From the cell containing the given text, extract its center point as (x, y) coordinate. 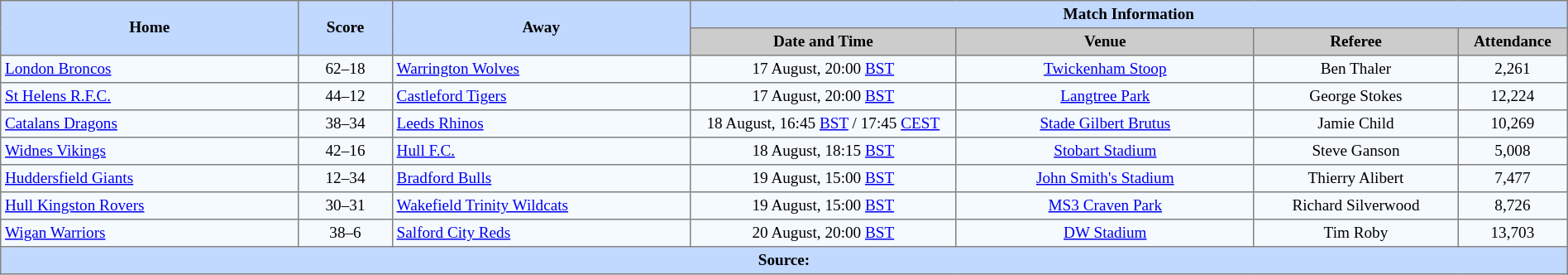
St Helens R.F.C. (150, 96)
Thierry Alibert (1355, 179)
20 August, 20:00 BST (823, 234)
38–6 (346, 234)
44–12 (346, 96)
Castleford Tigers (541, 96)
Richard Silverwood (1355, 205)
Date and Time (823, 41)
Wakefield Trinity Wildcats (541, 205)
10,269 (1513, 124)
Away (541, 28)
Stade Gilbert Brutus (1105, 124)
Hull Kingston Rovers (150, 205)
Huddersfield Giants (150, 179)
30–31 (346, 205)
5,008 (1513, 151)
DW Stadium (1105, 234)
Bradford Bulls (541, 179)
Score (346, 28)
18 August, 16:45 BST / 17:45 CEST (823, 124)
8,726 (1513, 205)
12–34 (346, 179)
Steve Ganson (1355, 151)
7,477 (1513, 179)
Home (150, 28)
Attendance (1513, 41)
Match Information (1128, 15)
13,703 (1513, 234)
12,224 (1513, 96)
Wigan Warriors (150, 234)
MS3 Craven Park (1105, 205)
Warrington Wolves (541, 70)
Leeds Rhinos (541, 124)
2,261 (1513, 70)
38–34 (346, 124)
Jamie Child (1355, 124)
Hull F.C. (541, 151)
Referee (1355, 41)
Twickenham Stoop (1105, 70)
Source: (784, 260)
Ben Thaler (1355, 70)
Salford City Reds (541, 234)
Catalans Dragons (150, 124)
George Stokes (1355, 96)
18 August, 18:15 BST (823, 151)
London Broncos (150, 70)
42–16 (346, 151)
Tim Roby (1355, 234)
John Smith's Stadium (1105, 179)
Venue (1105, 41)
Langtree Park (1105, 96)
Stobart Stadium (1105, 151)
Widnes Vikings (150, 151)
62–18 (346, 70)
